Return (X, Y) of the center of cell containing provided text 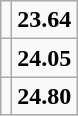
23.64 (44, 20)
24.80 (44, 96)
24.05 (44, 58)
